Locate the cell with the specified text and output its [X, Y] center coordinate. 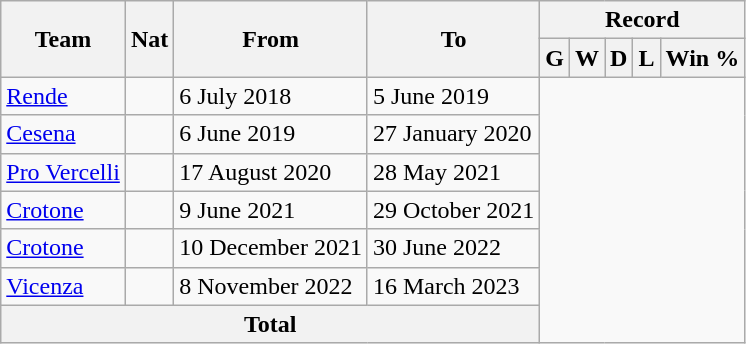
Win % [702, 58]
From [271, 39]
Cesena [64, 134]
Record [642, 20]
Team [64, 39]
30 June 2022 [453, 248]
16 March 2023 [453, 286]
29 October 2021 [453, 210]
W [588, 58]
L [646, 58]
6 July 2018 [271, 96]
17 August 2020 [271, 172]
8 November 2022 [271, 286]
Nat [149, 39]
D [619, 58]
9 June 2021 [271, 210]
Vicenza [64, 286]
To [453, 39]
28 May 2021 [453, 172]
Pro Vercelli [64, 172]
Total [270, 324]
6 June 2019 [271, 134]
5 June 2019 [453, 96]
G [555, 58]
10 December 2021 [271, 248]
Rende [64, 96]
27 January 2020 [453, 134]
